Return the [X, Y] coordinate for the center point of the cell that contains the specified text.  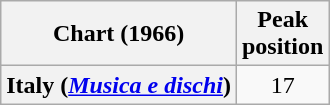
17 [282, 85]
Peakposition [282, 34]
Italy (Musica e dischi) [119, 85]
Chart (1966) [119, 34]
